Extract the [X, Y] coordinate from the center of the cell holding the provided text.  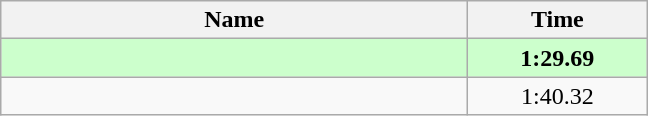
Name [234, 20]
Time [558, 20]
1:40.32 [558, 96]
1:29.69 [558, 58]
